Extract the (X, Y) coordinate from the center of the cell holding the provided text.  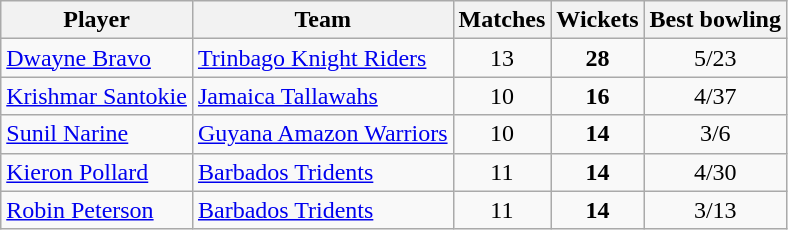
Dwayne Bravo (97, 58)
Best bowling (715, 20)
Sunil Narine (97, 134)
16 (598, 96)
Jamaica Tallawahs (322, 96)
Trinbago Knight Riders (322, 58)
Kieron Pollard (97, 172)
3/6 (715, 134)
Guyana Amazon Warriors (322, 134)
4/30 (715, 172)
13 (502, 58)
Team (322, 20)
4/37 (715, 96)
Matches (502, 20)
Player (97, 20)
Krishmar Santokie (97, 96)
Robin Peterson (97, 210)
28 (598, 58)
3/13 (715, 210)
Wickets (598, 20)
5/23 (715, 58)
